Identify which cell holds the provided text, then report its [x, y] central coordinate. 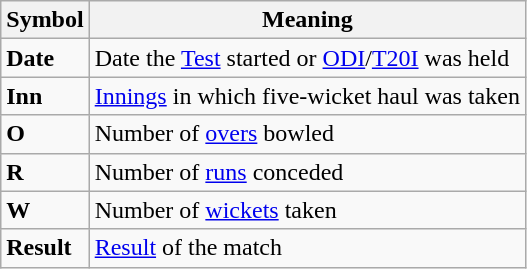
Symbol [45, 20]
Result of the match [307, 248]
Innings in which five-wicket haul was taken [307, 96]
O [45, 134]
R [45, 172]
Meaning [307, 20]
W [45, 210]
Number of overs bowled [307, 134]
Number of wickets taken [307, 210]
Date [45, 58]
Result [45, 248]
Inn [45, 96]
Date the Test started or ODI/T20I was held [307, 58]
Number of runs conceded [307, 172]
